Search for the cell housing the specified text and yield its [x, y] center coordinate. 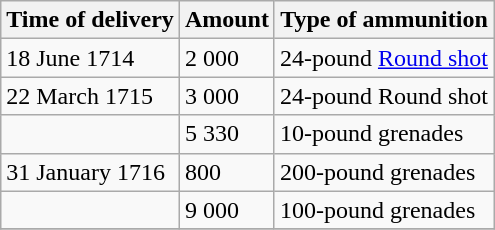
Amount [226, 20]
22 March 1715 [90, 96]
18 June 1714 [90, 58]
2 000 [226, 58]
100-pound grenades [384, 210]
800 [226, 172]
Time of delivery [90, 20]
Type of ammunition [384, 20]
9 000 [226, 210]
5 330 [226, 134]
200-pound grenades [384, 172]
10-pound grenades [384, 134]
31 January 1716 [90, 172]
3 000 [226, 96]
